Return [x, y] of the center of cell containing provided text 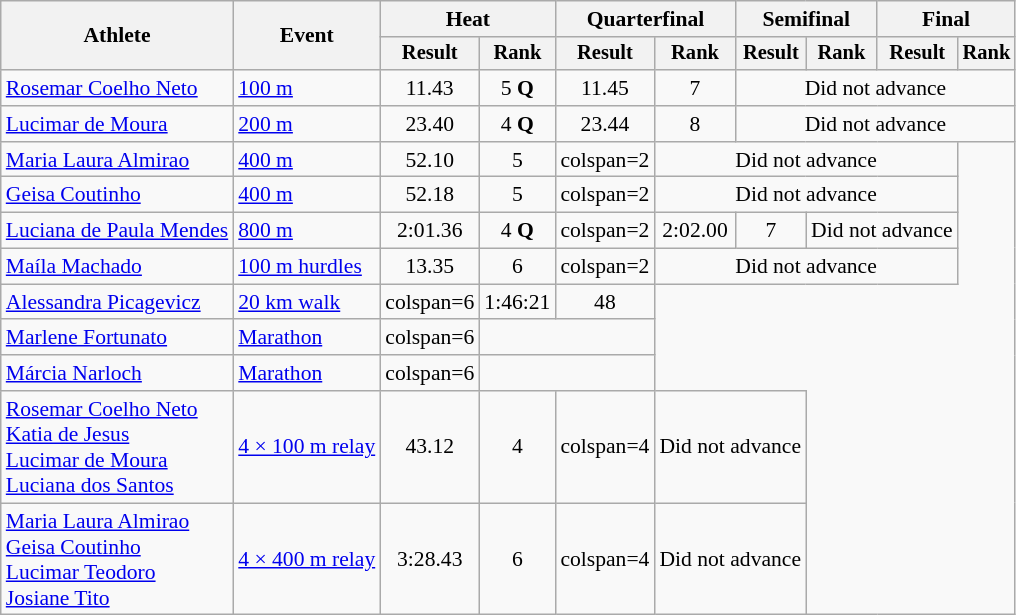
Maíla Machado [117, 267]
52.18 [430, 195]
23.40 [430, 124]
11.45 [604, 88]
2:01.36 [430, 231]
Final [946, 19]
1:46:21 [517, 302]
Heat [468, 19]
2:02.00 [694, 231]
20 km walk [306, 302]
5 Q [517, 88]
Rosemar Coelho Neto [117, 88]
Maria Laura AlmiraoGeisa CoutinhoLucimar TeodoroJosiane Tito [117, 559]
4 × 100 m relay [306, 447]
11.43 [430, 88]
3:28.43 [430, 559]
100 m [306, 88]
Semifinal [806, 19]
Athlete [117, 36]
23.44 [604, 124]
52.10 [430, 160]
200 m [306, 124]
4 × 400 m relay [306, 559]
8 [694, 124]
Luciana de Paula Mendes [117, 231]
43.12 [430, 447]
Márcia Narloch [117, 373]
800 m [306, 231]
48 [604, 302]
Event [306, 36]
Marlene Fortunato [117, 338]
Rosemar Coelho NetoKatia de JesusLucimar de MouraLuciana dos Santos [117, 447]
Lucimar de Moura [117, 124]
4 [517, 447]
Quarterfinal [645, 19]
Maria Laura Almirao [117, 160]
100 m hurdles [306, 267]
Alessandra Picagevicz [117, 302]
13.35 [430, 267]
Geisa Coutinho [117, 195]
